For the text-containing cell, return its midpoint in (x, y) coordinate format. 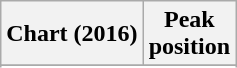
Chart (2016) (72, 34)
Peakposition (189, 34)
